Determine the (X, Y) coordinate at the center of the cell enclosing the given text.  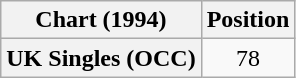
Position (248, 20)
UK Singles (OCC) (101, 58)
78 (248, 58)
Chart (1994) (101, 20)
